Determine the [x, y] coordinate at the center of the cell enclosing the given text.  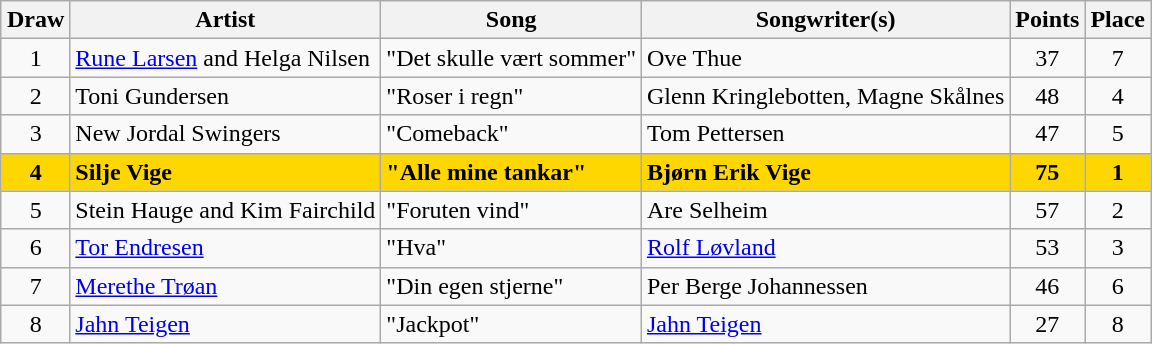
47 [1048, 134]
Toni Gundersen [226, 96]
Glenn Kringlebotten, Magne Skålnes [825, 96]
"Foruten vind" [512, 210]
Draw [35, 20]
"Det skulle vært sommer" [512, 58]
Rolf Løvland [825, 248]
Rune Larsen and Helga Nilsen [226, 58]
"Din egen stjerne" [512, 286]
Stein Hauge and Kim Fairchild [226, 210]
"Hva" [512, 248]
Silje Vige [226, 172]
57 [1048, 210]
27 [1048, 324]
Per Berge Johannessen [825, 286]
37 [1048, 58]
53 [1048, 248]
"Comeback" [512, 134]
"Roser i regn" [512, 96]
46 [1048, 286]
48 [1048, 96]
Tor Endresen [226, 248]
Place [1118, 20]
Points [1048, 20]
Songwriter(s) [825, 20]
Artist [226, 20]
Are Selheim [825, 210]
Song [512, 20]
Ove Thue [825, 58]
75 [1048, 172]
"Jackpot" [512, 324]
"Alle mine tankar" [512, 172]
Tom Pettersen [825, 134]
New Jordal Swingers [226, 134]
Bjørn Erik Vige [825, 172]
Merethe Trøan [226, 286]
